Return the (X, Y) coordinate for the center point of the cell that contains the specified text.  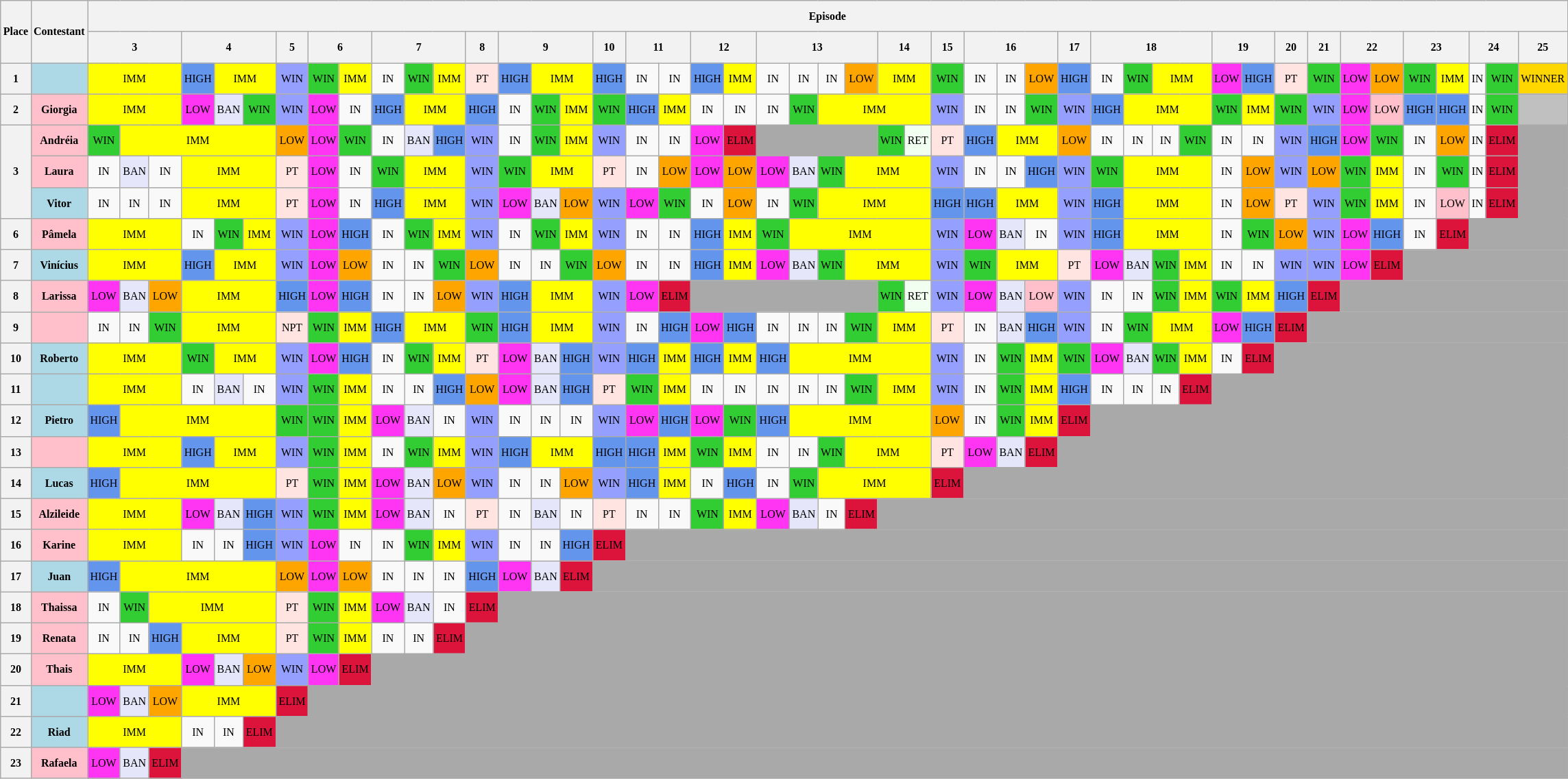
Renata (59, 638)
4 (229, 47)
Alzileide (59, 513)
Larissa (59, 296)
24 (1494, 47)
Riad (59, 731)
1 (16, 78)
Thais (59, 669)
NPT (292, 326)
Giorgia (59, 110)
Place (16, 32)
Laura (59, 171)
Lucas (59, 483)
Andréia (59, 140)
Pietro (59, 420)
Thaissa (59, 608)
Vinícius (59, 265)
Rafaela (59, 763)
WINNER (1543, 78)
Vitor (59, 203)
Juan (59, 576)
25 (1543, 47)
Contestant (59, 32)
2 (16, 110)
Karine (59, 544)
Roberto (59, 358)
5 (292, 47)
Pâmela (59, 233)
Episode (828, 15)
